Output the [x, y] coordinate of the center of the cell containing the given text.  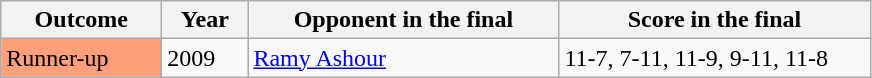
Runner-up [82, 58]
11-7, 7-11, 11-9, 9-11, 11-8 [714, 58]
Outcome [82, 20]
2009 [205, 58]
Score in the final [714, 20]
Ramy Ashour [404, 58]
Opponent in the final [404, 20]
Year [205, 20]
